Provide the [x, y] coordinate of the cell's center where the given text is located.  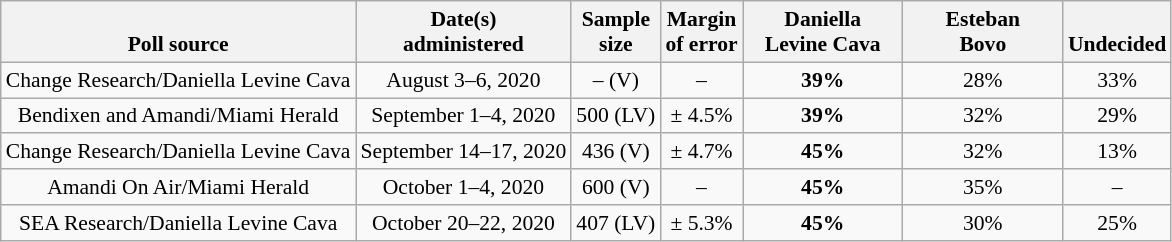
Date(s)administered [464, 32]
± 5.3% [701, 223]
October 1–4, 2020 [464, 187]
October 20–22, 2020 [464, 223]
436 (V) [616, 152]
30% [983, 223]
500 (LV) [616, 116]
600 (V) [616, 187]
August 3–6, 2020 [464, 80]
Amandi On Air/Miami Herald [178, 187]
Marginof error [701, 32]
35% [983, 187]
407 (LV) [616, 223]
– (V) [616, 80]
29% [1117, 116]
EstebanBovo [983, 32]
September 1–4, 2020 [464, 116]
DaniellaLevine Cava [823, 32]
13% [1117, 152]
± 4.7% [701, 152]
33% [1117, 80]
± 4.5% [701, 116]
Samplesize [616, 32]
28% [983, 80]
Undecided [1117, 32]
Poll source [178, 32]
Bendixen and Amandi/Miami Herald [178, 116]
SEA Research/Daniella Levine Cava [178, 223]
25% [1117, 223]
September 14–17, 2020 [464, 152]
